From the cell containing the given text, extract its center point as [x, y] coordinate. 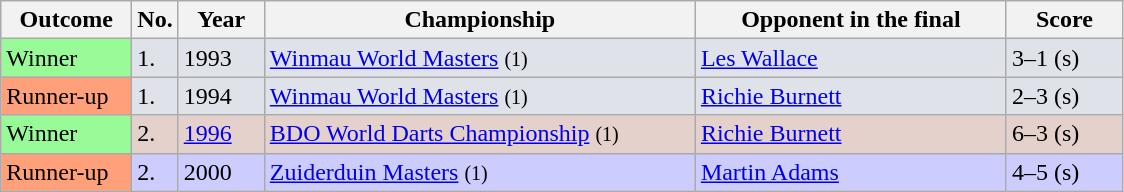
BDO World Darts Championship (1) [480, 134]
Championship [480, 20]
No. [155, 20]
1996 [221, 134]
Martin Adams [850, 172]
4–5 (s) [1064, 172]
1993 [221, 58]
1994 [221, 96]
Zuiderduin Masters (1) [480, 172]
Outcome [66, 20]
Year [221, 20]
2000 [221, 172]
3–1 (s) [1064, 58]
Les Wallace [850, 58]
2–3 (s) [1064, 96]
6–3 (s) [1064, 134]
Score [1064, 20]
Opponent in the final [850, 20]
